For the text-containing cell, return its midpoint in [X, Y] coordinate format. 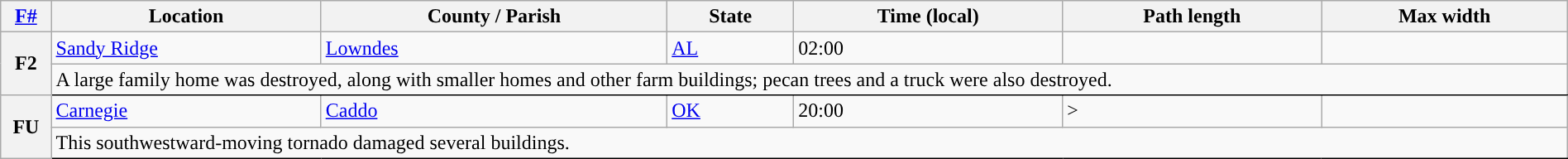
Lowndes [494, 48]
AL [731, 48]
A large family home was destroyed, along with smaller homes and other farm buildings; pecan trees and a truck were also destroyed. [809, 79]
F# [26, 17]
Time (local) [928, 17]
FU [26, 127]
Caddo [494, 111]
F2 [26, 64]
County / Parish [494, 17]
Path length [1193, 17]
Carnegie [186, 111]
> [1193, 111]
20:00 [928, 111]
Max width [1444, 17]
Sandy Ridge [186, 48]
This southwestward-moving tornado damaged several buildings. [809, 142]
OK [731, 111]
02:00 [928, 48]
Location [186, 17]
State [731, 17]
